Provide the [x, y] coordinate of the cell's center where the given text is located.  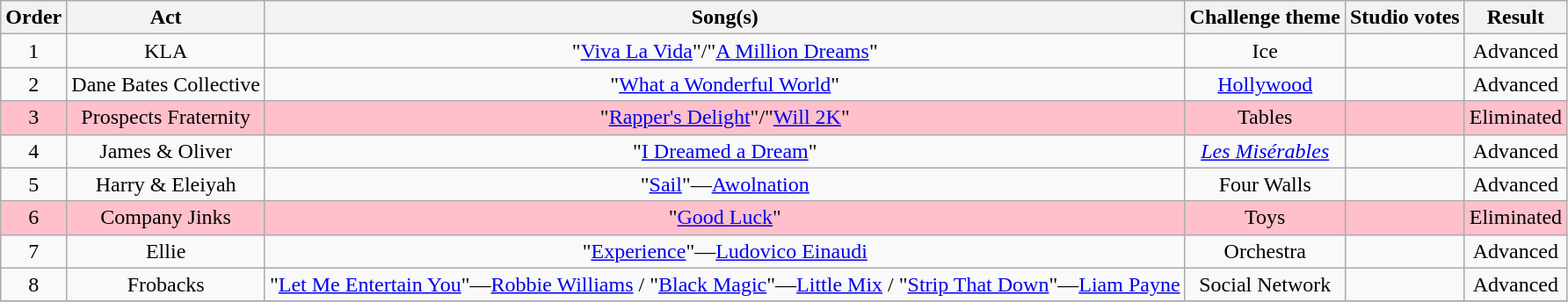
Tables [1265, 118]
"I Dreamed a Dream" [724, 151]
Studio votes [1405, 18]
Orchestra [1265, 251]
"Viva La Vida"/"A Million Dreams" [724, 51]
Social Network [1265, 284]
Les Misérables [1265, 151]
6 [33, 218]
5 [33, 184]
"What a Wonderful World" [724, 84]
Hollywood [1265, 84]
Ellie [166, 251]
Harry & Eleiyah [166, 184]
1 [33, 51]
3 [33, 118]
Song(s) [724, 18]
Four Walls [1265, 184]
Ice [1265, 51]
Company Jinks [166, 218]
"Sail"—Awolnation [724, 184]
KLA [166, 51]
Challenge theme [1265, 18]
"Rapper's Delight"/"Will 2K" [724, 118]
"Experience"—Ludovico Einaudi [724, 251]
James & Oliver [166, 151]
Prospects Fraternity [166, 118]
Result [1515, 18]
Act [166, 18]
Frobacks [166, 284]
8 [33, 284]
7 [33, 251]
"Let Me Entertain You"—Robbie Williams / "Black Magic"—Little Mix / "Strip That Down"—Liam Payne [724, 284]
Order [33, 18]
4 [33, 151]
"Good Luck" [724, 218]
Toys [1265, 218]
Dane Bates Collective [166, 84]
2 [33, 84]
